Return the [x, y] coordinate for the center point of the cell that contains the specified text.  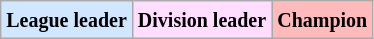
Division leader [202, 20]
Champion [322, 20]
League leader [67, 20]
